Return (x, y) of the center of cell containing provided text 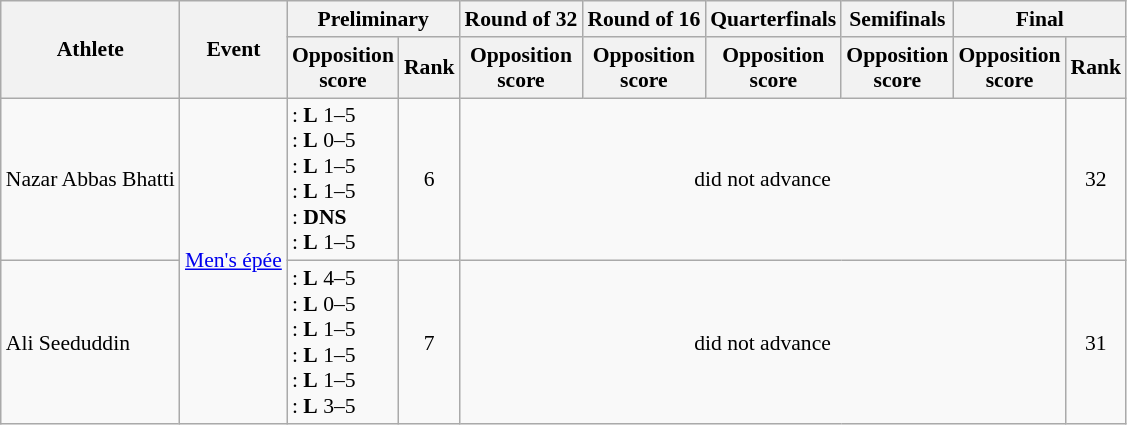
: L 1–5: L 0–5: L 1–5: L 1–5: DNS: L 1–5 (343, 180)
6 (430, 180)
Ali Seeduddin (90, 342)
7 (430, 342)
Event (234, 50)
Quarterfinals (773, 19)
32 (1096, 180)
Preliminary (374, 19)
Semifinals (897, 19)
: L 4–5: L 0–5: L 1–5: L 1–5: L 1–5: L 3–5 (343, 342)
31 (1096, 342)
Round of 16 (644, 19)
Men's épée (234, 261)
Round of 32 (520, 19)
Nazar Abbas Bhatti (90, 180)
Athlete (90, 50)
Final (1040, 19)
